Determine the (X, Y) coordinate at the center of the cell enclosing the given text.  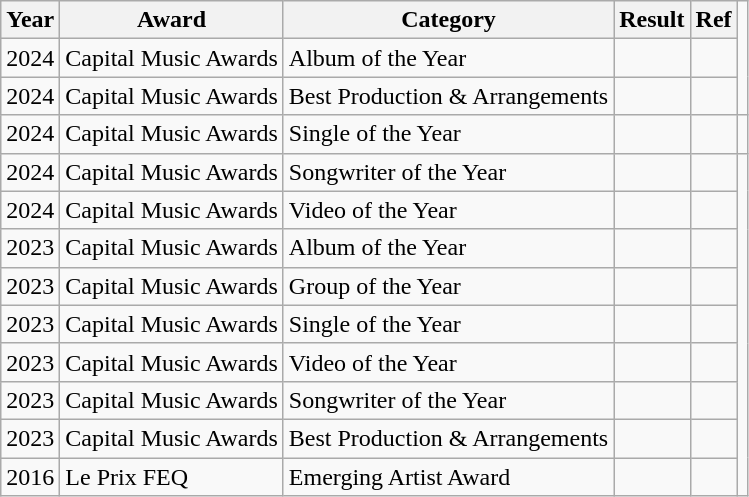
Year (30, 20)
Result (652, 20)
Ref (714, 20)
Category (448, 20)
Group of the Year (448, 286)
Le Prix FEQ (172, 477)
2016 (30, 477)
Emerging Artist Award (448, 477)
Award (172, 20)
